Detect which cell encompasses the target text, then output its [x, y] center coordinate. 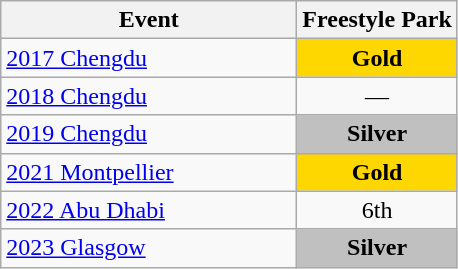
Freestyle Park [378, 20]
2019 Chengdu [149, 134]
2017 Chengdu [149, 58]
2021 Montpellier [149, 172]
Event [149, 20]
2018 Chengdu [149, 96]
2022 Abu Dhabi [149, 210]
6th [378, 210]
2023 Glasgow [149, 248]
— [378, 96]
